Return the (x, y) coordinate for the center point of the cell that contains the specified text.  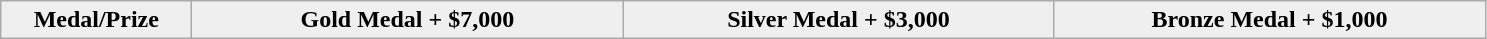
Gold Medal + $7,000 (408, 20)
Silver Medal + $3,000 (838, 20)
Medal/Prize (96, 20)
Bronze Medal + $1,000 (1270, 20)
